Capture the cell that displays the provided text and extract its (X, Y) central coordinate. 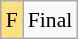
F (12, 20)
Final (50, 20)
